For the text-containing cell, return its midpoint in [x, y] coordinate format. 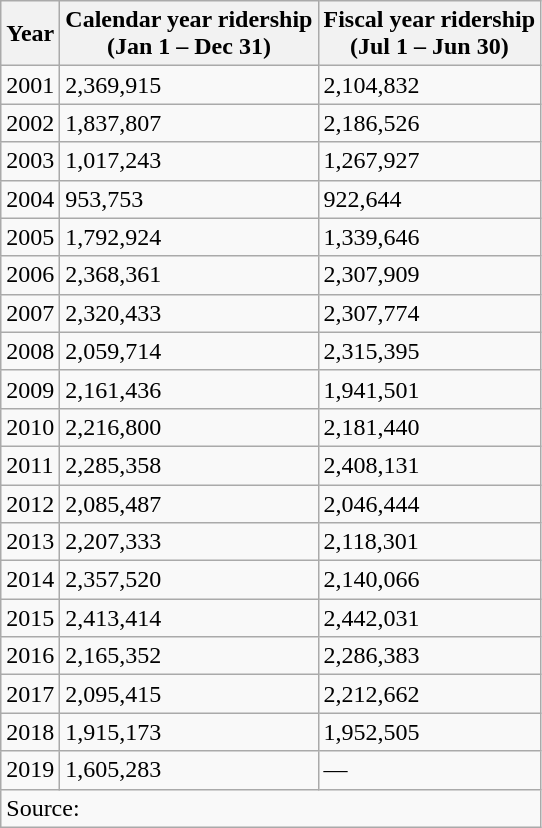
1,605,283 [189, 770]
2,413,414 [189, 618]
2006 [30, 275]
1,941,501 [430, 389]
2,059,714 [189, 351]
2,442,031 [430, 618]
953,753 [189, 199]
2,307,774 [430, 313]
2011 [30, 465]
2,140,066 [430, 580]
2,315,395 [430, 351]
2001 [30, 85]
2,212,662 [430, 694]
1,915,173 [189, 732]
2,320,433 [189, 313]
2018 [30, 732]
2012 [30, 503]
1,952,505 [430, 732]
2,216,800 [189, 427]
1,837,807 [189, 123]
2007 [30, 313]
2,165,352 [189, 656]
Calendar year ridership(Jan 1 – Dec 31) [189, 34]
2,369,915 [189, 85]
2,161,436 [189, 389]
2,095,415 [189, 694]
2008 [30, 351]
2014 [30, 580]
2,118,301 [430, 542]
1,339,646 [430, 237]
2005 [30, 237]
2,285,358 [189, 465]
— [430, 770]
Fiscal year ridership(Jul 1 – Jun 30) [430, 34]
2,186,526 [430, 123]
2,368,361 [189, 275]
2019 [30, 770]
1,017,243 [189, 161]
2,104,832 [430, 85]
2017 [30, 694]
2016 [30, 656]
2,085,487 [189, 503]
2009 [30, 389]
2,286,383 [430, 656]
Source: [271, 808]
2002 [30, 123]
2015 [30, 618]
2013 [30, 542]
2,046,444 [430, 503]
2,181,440 [430, 427]
1,792,924 [189, 237]
2,357,520 [189, 580]
Year [30, 34]
1,267,927 [430, 161]
2003 [30, 161]
2,408,131 [430, 465]
2,207,333 [189, 542]
2,307,909 [430, 275]
2004 [30, 199]
922,644 [430, 199]
2010 [30, 427]
